Output the (X, Y) coordinate of the center of the cell containing the given text.  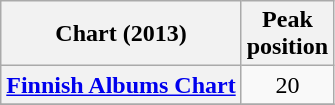
Chart (2013) (121, 34)
20 (287, 85)
Peakposition (287, 34)
Finnish Albums Chart (121, 85)
